Detect which cell encompasses the target text, then output its [X, Y] center coordinate. 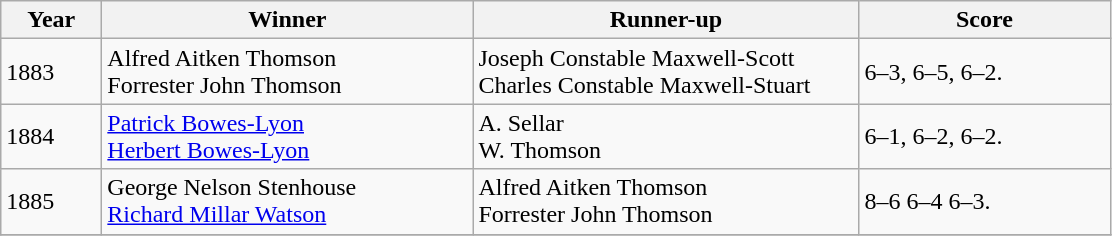
6–3, 6–5, 6–2. [984, 72]
1883 [52, 72]
A. Sellar W. Thomson [666, 136]
Joseph Constable Maxwell-Scott Charles Constable Maxwell-Stuart [666, 72]
Score [984, 20]
8–6 6–4 6–3. [984, 202]
Year [52, 20]
Winner [288, 20]
George Nelson Stenhouse Richard Millar Watson [288, 202]
1884 [52, 136]
Patrick Bowes-Lyon Herbert Bowes-Lyon [288, 136]
Runner-up [666, 20]
1885 [52, 202]
6–1, 6–2, 6–2. [984, 136]
